Pinpoint the cell where the given text exists, returning its [x, y] midpoint coordinate. 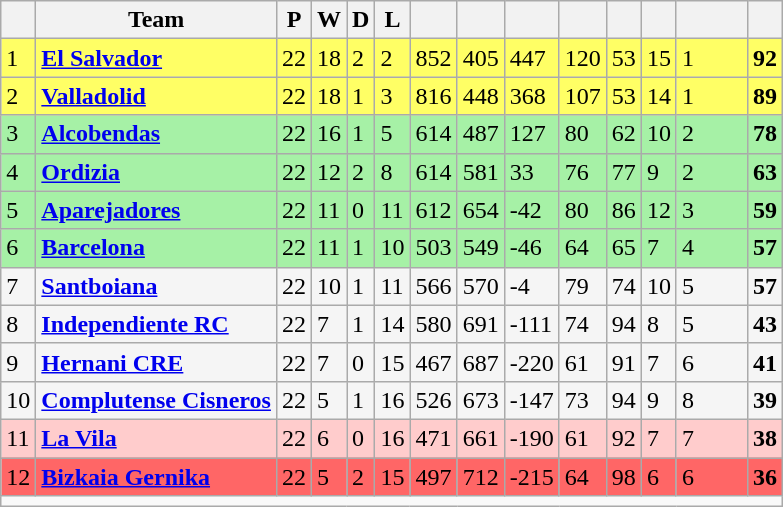
570 [480, 286]
73 [582, 400]
39 [764, 400]
Alcobendas [156, 134]
467 [434, 362]
L [392, 20]
98 [624, 477]
38 [764, 438]
852 [434, 58]
447 [532, 58]
78 [764, 134]
65 [624, 248]
405 [480, 58]
580 [434, 324]
La Vila [156, 438]
120 [582, 58]
712 [480, 477]
Barcelona [156, 248]
Complutense Cisneros [156, 400]
-111 [532, 324]
Team [156, 20]
El Salvador [156, 58]
654 [480, 210]
107 [582, 96]
612 [434, 210]
-42 [532, 210]
Santboiana [156, 286]
Independiente RC [156, 324]
-220 [532, 362]
W [330, 20]
33 [532, 172]
79 [582, 286]
36 [764, 477]
-190 [532, 438]
368 [532, 96]
487 [480, 134]
D [361, 20]
503 [434, 248]
86 [624, 210]
661 [480, 438]
-215 [532, 477]
691 [480, 324]
497 [434, 477]
127 [532, 134]
448 [480, 96]
Aparejadores [156, 210]
-4 [532, 286]
59 [764, 210]
91 [624, 362]
77 [624, 172]
816 [434, 96]
62 [624, 134]
P [294, 20]
687 [480, 362]
76 [582, 172]
41 [764, 362]
-147 [532, 400]
Bizkaia Gernika [156, 477]
Ordizia [156, 172]
471 [434, 438]
673 [480, 400]
549 [480, 248]
Hernani CRE [156, 362]
89 [764, 96]
43 [764, 324]
526 [434, 400]
Valladolid [156, 96]
63 [764, 172]
-46 [532, 248]
566 [434, 286]
581 [480, 172]
